Detect which cell encompasses the target text, then output its (x, y) center coordinate. 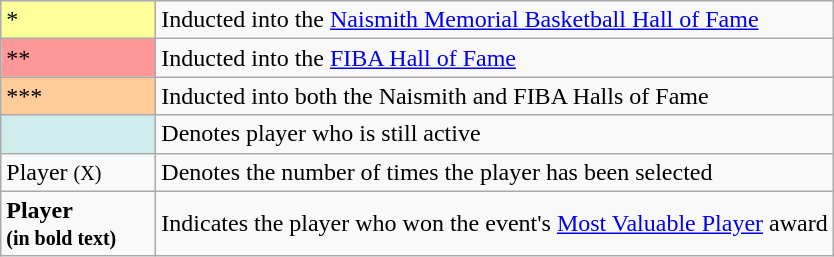
Inducted into the FIBA Hall of Fame (494, 58)
Player (X) (78, 172)
*** (78, 96)
Inducted into the Naismith Memorial Basketball Hall of Fame (494, 20)
Indicates the player who won the event's Most Valuable Player award (494, 224)
Denotes player who is still active (494, 134)
Denotes the number of times the player has been selected (494, 172)
Inducted into both the Naismith and FIBA Halls of Fame (494, 96)
** (78, 58)
Player(in bold text) (78, 224)
* (78, 20)
